Return the (x, y) coordinate for the center point of the cell that contains the specified text.  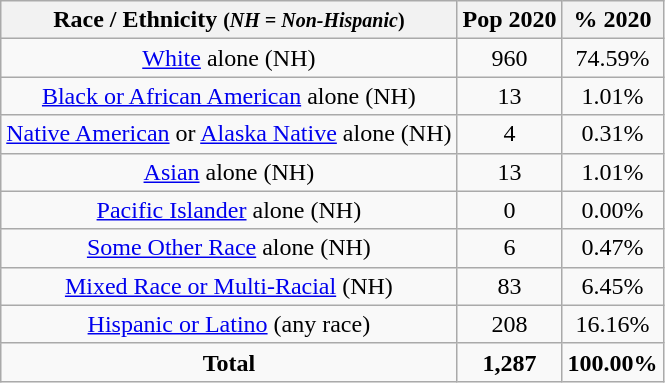
0.31% (612, 134)
83 (510, 286)
0.47% (612, 248)
Native American or Alaska Native alone (NH) (229, 134)
Hispanic or Latino (any race) (229, 324)
208 (510, 324)
Asian alone (NH) (229, 172)
Black or African American alone (NH) (229, 96)
0 (510, 210)
6 (510, 248)
Race / Ethnicity (NH = Non-Hispanic) (229, 20)
White alone (NH) (229, 58)
Mixed Race or Multi-Racial (NH) (229, 286)
16.16% (612, 324)
100.00% (612, 362)
Pop 2020 (510, 20)
% 2020 (612, 20)
960 (510, 58)
1,287 (510, 362)
Pacific Islander alone (NH) (229, 210)
0.00% (612, 210)
6.45% (612, 286)
4 (510, 134)
Total (229, 362)
74.59% (612, 58)
Some Other Race alone (NH) (229, 248)
